For the text-containing cell, return its midpoint in (x, y) coordinate format. 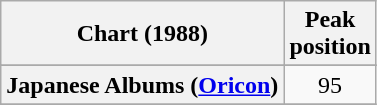
Japanese Albums (Oricon) (142, 85)
Peakposition (330, 34)
95 (330, 85)
Chart (1988) (142, 34)
